Find where the given text appears and provide that cell's center as [x, y] coordinate. 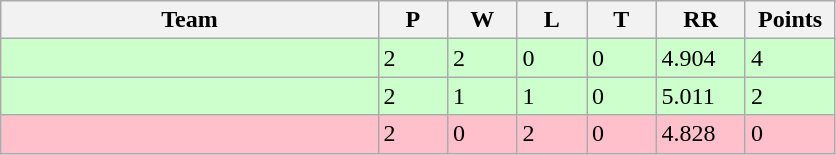
RR [700, 20]
P [412, 20]
5.011 [700, 96]
L [552, 20]
W [482, 20]
4.828 [700, 134]
Points [790, 20]
4 [790, 58]
4.904 [700, 58]
Team [190, 20]
T [622, 20]
